For the text-containing cell, return its midpoint in [x, y] coordinate format. 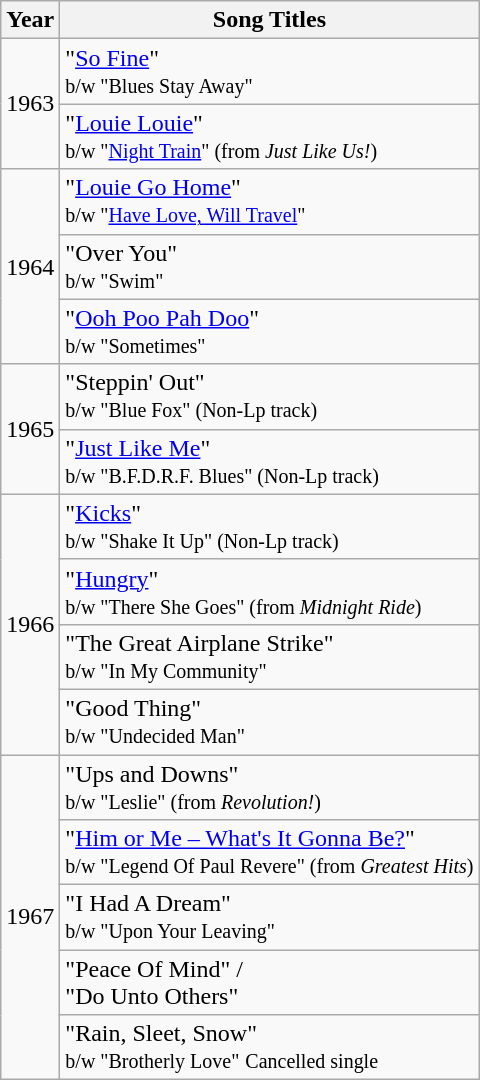
"Him or Me – What's It Gonna Be?"b/w "Legend Of Paul Revere" (from Greatest Hits) [270, 852]
1966 [30, 624]
"Just Like Me"b/w "B.F.D.R.F. Blues" (Non-Lp track) [270, 462]
"Steppin' Out"b/w "Blue Fox" (Non-Lp track) [270, 396]
1967 [30, 916]
"Louie Louie"b/w "Night Train" (from Just Like Us!) [270, 136]
1963 [30, 104]
"The Great Airplane Strike"b/w "In My Community" [270, 656]
"Ups and Downs"b/w "Leslie" (from Revolution!) [270, 786]
Year [30, 20]
"Peace Of Mind" /"Do Unto Others" [270, 982]
"Hungry"b/w "There She Goes" (from Midnight Ride) [270, 592]
"So Fine"b/w "Blues Stay Away" [270, 72]
"Rain, Sleet, Snow"b/w "Brotherly Love" Cancelled single [270, 1048]
"I Had A Dream"b/w "Upon Your Leaving" [270, 918]
1964 [30, 266]
"Good Thing"b/w "Undecided Man" [270, 722]
"Over You"b/w "Swim" [270, 266]
"Louie Go Home"b/w "Have Love, Will Travel" [270, 202]
"Kicks"b/w "Shake It Up" (Non-Lp track) [270, 526]
Song Titles [270, 20]
1965 [30, 429]
"Ooh Poo Pah Doo"b/w "Sometimes" [270, 332]
